Locate the cell with the specified text and output its [x, y] center coordinate. 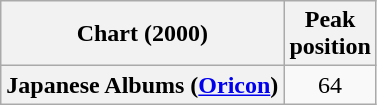
64 [330, 85]
Peakposition [330, 34]
Chart (2000) [142, 34]
Japanese Albums (Oricon) [142, 85]
